Capture the cell that displays the provided text and extract its (X, Y) central coordinate. 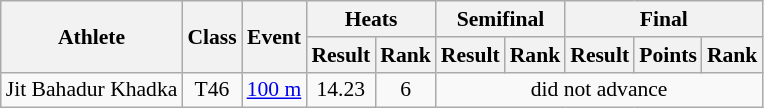
Event (274, 36)
6 (406, 90)
Class (212, 36)
T46 (212, 90)
did not advance (600, 90)
100 m (274, 90)
Semifinal (500, 19)
Points (668, 55)
14.23 (340, 90)
Athlete (92, 36)
Jit Bahadur Khadka (92, 90)
Final (664, 19)
Heats (370, 19)
